Find where the given text appears and provide that cell's center as [X, Y] coordinate. 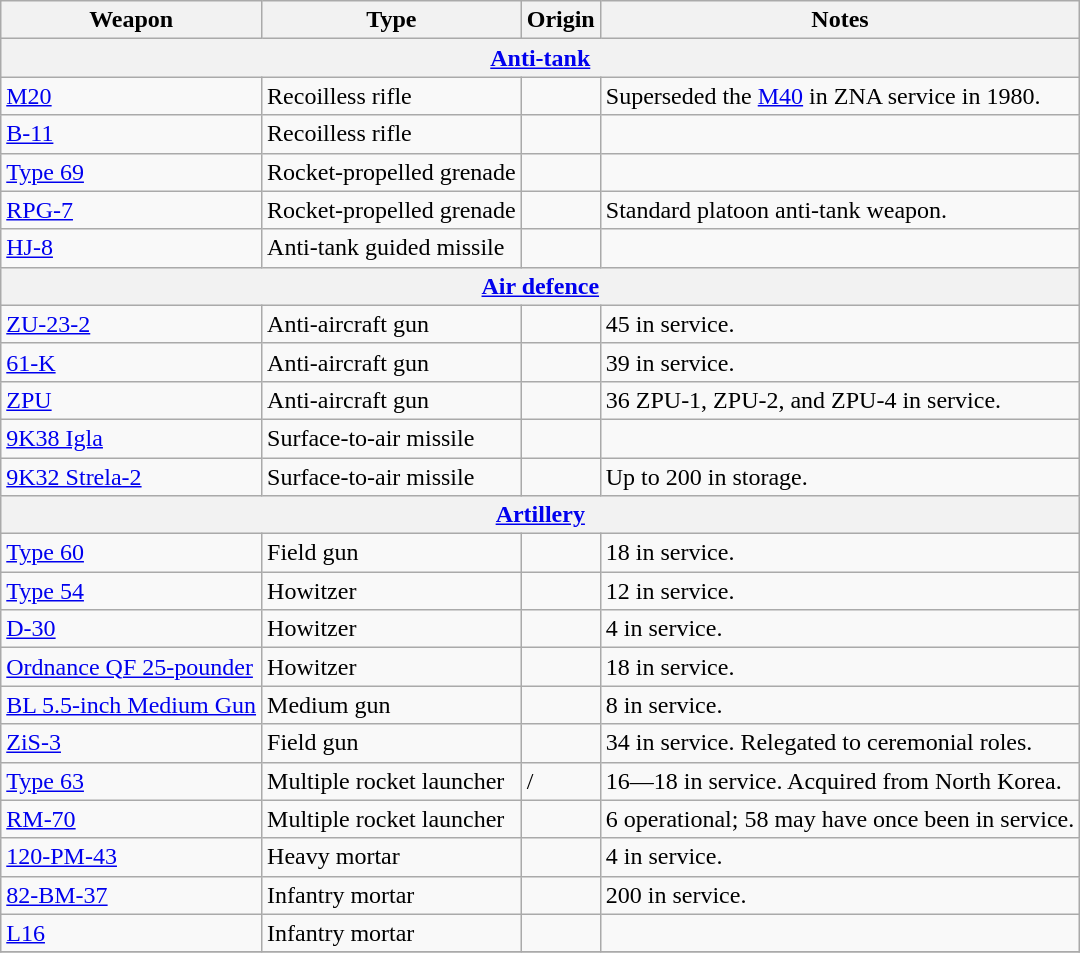
Type 63 [132, 781]
ZiS-3 [132, 743]
HJ-8 [132, 248]
Standard platoon anti-tank weapon. [840, 210]
RPG-7 [132, 210]
120-PM-43 [132, 857]
82-BM-37 [132, 895]
RM-70 [132, 819]
200 in service. [840, 895]
34 in service. Relegated to ceremonial roles. [840, 743]
Anti-tank guided missile [392, 248]
Weapon [132, 20]
Anti-tank [540, 58]
Air defence [540, 286]
Type 54 [132, 591]
M20 [132, 96]
8 in service. [840, 705]
Artillery [540, 515]
Type 60 [132, 553]
Superseded the M40 in ZNA service in 1980. [840, 96]
Notes [840, 20]
ZU-23-2 [132, 324]
12 in service. [840, 591]
Medium gun [392, 705]
/ [560, 781]
L16 [132, 933]
45 in service. [840, 324]
36 ZPU-1, ZPU-2, and ZPU-4 in service. [840, 400]
6 operational; 58 may have once been in service. [840, 819]
B-11 [132, 134]
Heavy mortar [392, 857]
ZPU [132, 400]
61-K [132, 362]
Type 69 [132, 172]
Ordnance QF 25-pounder [132, 667]
16—18 in service. Acquired from North Korea. [840, 781]
Type [392, 20]
39 in service. [840, 362]
Origin [560, 20]
Up to 200 in storage. [840, 477]
9K32 Strela-2 [132, 477]
D-30 [132, 629]
BL 5.5-inch Medium Gun [132, 705]
9K38 Igla [132, 438]
